Identify which cell holds the provided text, then report its (X, Y) central coordinate. 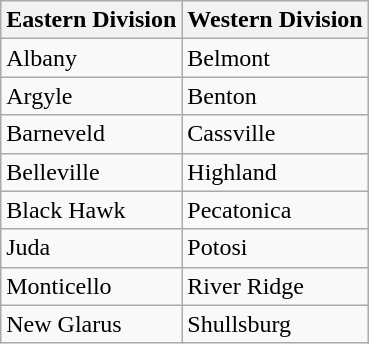
Belleville (92, 172)
Highland (275, 172)
Potosi (275, 248)
Shullsburg (275, 324)
Pecatonica (275, 210)
Benton (275, 96)
Argyle (92, 96)
River Ridge (275, 286)
Cassville (275, 134)
Western Division (275, 20)
New Glarus (92, 324)
Belmont (275, 58)
Juda (92, 248)
Albany (92, 58)
Eastern Division (92, 20)
Black Hawk (92, 210)
Barneveld (92, 134)
Monticello (92, 286)
